Find where the given text appears and provide that cell's center as (X, Y) coordinate. 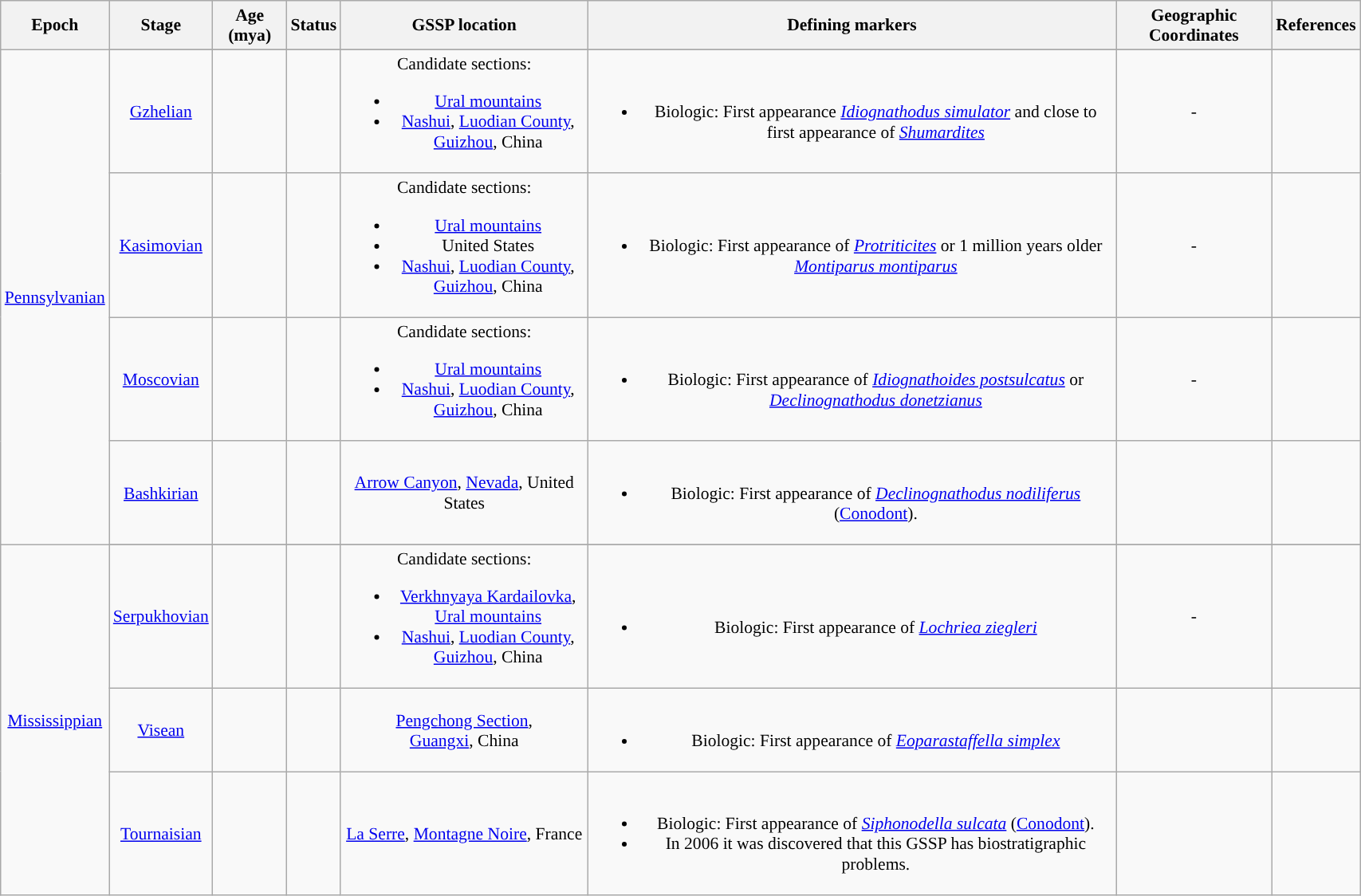
Visean (161, 730)
Stage (161, 26)
Candidate sections:Verkhnyaya Kardailovka, Ural mountainsNashui, Luodian County, Guizhou, China (464, 617)
Biologic: First appearance of Idiognathoides postsulcatus or Declinognathodus donetzianus (852, 379)
Biologic: First appearance of Lochriea ziegleri (852, 617)
Tournaisian (161, 834)
GSSP location (464, 26)
Pennsylvanian (55, 297)
Biologic: First appearance Idiognathodus simulator and close to first appearance of Shumardites (852, 112)
Pengchong Section,Guangxi, China (464, 730)
References (1316, 26)
La Serre, Montagne Noire, France (464, 834)
Candidate sections:Ural mountainsUnited StatesNashui, Luodian County, Guizhou, China (464, 246)
Biologic: First appearance of Protriticites or 1 million years older Montiparus montiparus (852, 246)
Status (313, 26)
Age (mya) (250, 26)
Biologic: First appearance of Eoparastaffella simplex (852, 730)
Arrow Canyon, Nevada, United States (464, 493)
Biologic: First appearance of Declinognathodus nodiliferus (Conodont). (852, 493)
Mississippian (55, 720)
Bashkirian (161, 493)
Epoch (55, 26)
Gzhelian (161, 112)
Kasimovian (161, 246)
Moscovian (161, 379)
Geographic Coordinates (1194, 26)
Defining markers (852, 26)
Serpukhovian (161, 617)
Biologic: First appearance of Siphonodella sulcata (Conodont).In 2006 it was discovered that this GSSP has biostratigraphic problems. (852, 834)
